Detect which cell encompasses the target text, then output its (x, y) center coordinate. 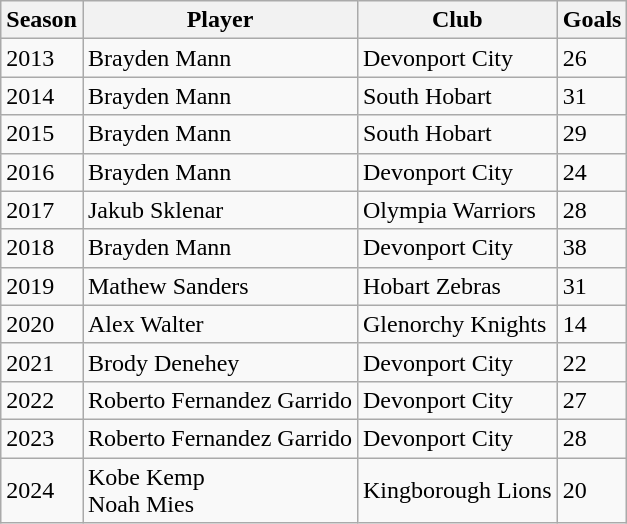
2013 (42, 58)
27 (592, 400)
Brody Denehey (220, 362)
Season (42, 20)
2018 (42, 248)
26 (592, 58)
Kobe KempNoah Mies (220, 490)
14 (592, 324)
29 (592, 134)
2020 (42, 324)
22 (592, 362)
2023 (42, 438)
Alex Walter (220, 324)
Olympia Warriors (457, 210)
2021 (42, 362)
Mathew Sanders (220, 286)
Hobart Zebras (457, 286)
Kingborough Lions (457, 490)
2015 (42, 134)
Jakub Sklenar (220, 210)
Club (457, 20)
Goals (592, 20)
24 (592, 172)
2017 (42, 210)
38 (592, 248)
20 (592, 490)
2014 (42, 96)
Player (220, 20)
2022 (42, 400)
2024 (42, 490)
2016 (42, 172)
Glenorchy Knights (457, 324)
2019 (42, 286)
